Capture the cell that displays the provided text and extract its (X, Y) central coordinate. 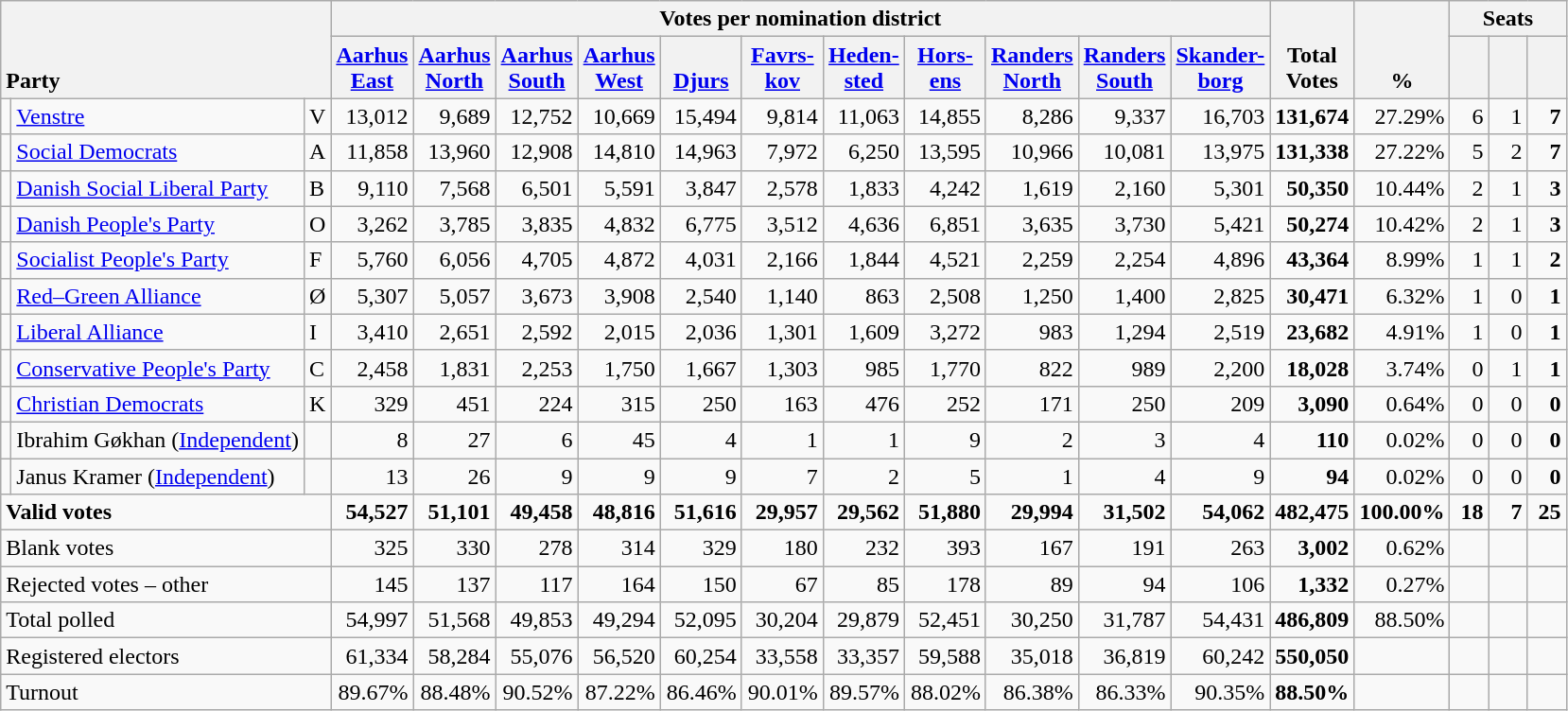
C (317, 368)
Danish Social Liberal Party (158, 188)
5,760 (373, 260)
2,578 (782, 188)
Aarhus West (618, 68)
49,458 (537, 512)
13,960 (454, 152)
3,090 (1313, 404)
314 (618, 548)
2,036 (701, 332)
50,274 (1313, 224)
54,997 (373, 620)
9,689 (454, 116)
14,855 (945, 116)
54,062 (1220, 512)
14,810 (618, 152)
27.29% (1402, 116)
59,588 (945, 656)
45 (618, 440)
1,400 (1124, 296)
Venstre (158, 116)
10.44% (1402, 188)
0.62% (1402, 548)
263 (1220, 548)
89.57% (863, 692)
5,307 (373, 296)
3,835 (537, 224)
482,475 (1313, 512)
1,303 (782, 368)
Ø (317, 296)
Hors- ens (945, 68)
167 (1032, 548)
33,558 (782, 656)
10,081 (1124, 152)
51,880 (945, 512)
Janus Kramer (Independent) (158, 476)
2,253 (537, 368)
2,015 (618, 332)
33,357 (863, 656)
13,595 (945, 152)
16,703 (1220, 116)
30,471 (1313, 296)
43,364 (1313, 260)
90.52% (537, 692)
1,301 (782, 332)
Skander- borg (1220, 68)
8 (373, 440)
2,254 (1124, 260)
13 (373, 476)
Christian Democrats (158, 404)
86.46% (701, 692)
9,337 (1124, 116)
Total polled (166, 620)
1,667 (701, 368)
7,972 (782, 152)
8.99% (1402, 260)
12,752 (537, 116)
1,332 (1313, 584)
23,682 (1313, 332)
Heden- sted (863, 68)
56,520 (618, 656)
13,012 (373, 116)
27.22% (1402, 152)
85 (863, 584)
178 (945, 584)
36,819 (1124, 656)
6.32% (1402, 296)
3,410 (373, 332)
1,750 (618, 368)
2,592 (537, 332)
4.91% (1402, 332)
3,635 (1032, 224)
2,651 (454, 332)
88.48% (454, 692)
9,814 (782, 116)
989 (1124, 368)
49,853 (537, 620)
209 (1220, 404)
100.00% (1402, 512)
29,562 (863, 512)
Aarhus North (454, 68)
54,527 (373, 512)
106 (1220, 584)
14,963 (701, 152)
58,284 (454, 656)
55,076 (537, 656)
Danish People's Party (158, 224)
0.27% (1402, 584)
67 (782, 584)
35,018 (1032, 656)
86.33% (1124, 692)
86.38% (1032, 692)
252 (945, 404)
Turnout (166, 692)
451 (454, 404)
5,057 (454, 296)
2,519 (1220, 332)
131,338 (1313, 152)
87.22% (618, 692)
Djurs (701, 68)
2,825 (1220, 296)
90.01% (782, 692)
52,451 (945, 620)
2,259 (1032, 260)
131,674 (1313, 116)
863 (863, 296)
Ibrahim Gøkhan (Independent) (158, 440)
117 (537, 584)
137 (454, 584)
3,847 (701, 188)
9,110 (373, 188)
48,816 (618, 512)
2,458 (373, 368)
1,609 (863, 332)
51,616 (701, 512)
486,809 (1313, 620)
Blank votes (166, 548)
Randers South (1124, 68)
1,831 (454, 368)
10,966 (1032, 152)
330 (454, 548)
315 (618, 404)
1,770 (945, 368)
90.35% (1220, 692)
50,350 (1313, 188)
Valid votes (166, 512)
4,896 (1220, 260)
3,785 (454, 224)
164 (618, 584)
Social Democrats (158, 152)
Liberal Alliance (158, 332)
5,591 (618, 188)
Aarhus South (537, 68)
4,832 (618, 224)
54,431 (1220, 620)
325 (373, 548)
1,250 (1032, 296)
145 (373, 584)
224 (537, 404)
4,636 (863, 224)
1,140 (782, 296)
18 (1470, 512)
110 (1313, 440)
4,242 (945, 188)
60,254 (701, 656)
89 (1032, 584)
1,294 (1124, 332)
K (317, 404)
31,502 (1124, 512)
1,619 (1032, 188)
29,994 (1032, 512)
13,975 (1220, 152)
6,250 (863, 152)
Favrs- kov (782, 68)
163 (782, 404)
6,851 (945, 224)
6,501 (537, 188)
18,028 (1313, 368)
822 (1032, 368)
11,063 (863, 116)
31,787 (1124, 620)
52,095 (701, 620)
8,286 (1032, 116)
89.67% (373, 692)
15,494 (701, 116)
Seats (1507, 19)
2,508 (945, 296)
Socialist People's Party (158, 260)
Red–Green Alliance (158, 296)
150 (701, 584)
4,872 (618, 260)
5,421 (1220, 224)
30,204 (782, 620)
61,334 (373, 656)
3.74% (1402, 368)
6,056 (454, 260)
476 (863, 404)
29,879 (863, 620)
60,242 (1220, 656)
Votes per nomination district (800, 19)
I (317, 332)
Aarhus East (373, 68)
51,101 (454, 512)
1,844 (863, 260)
25 (1547, 512)
3,272 (945, 332)
12,908 (537, 152)
27 (454, 440)
11,858 (373, 152)
49,294 (618, 620)
2,166 (782, 260)
393 (945, 548)
A (317, 152)
0.64% (1402, 404)
Rejected votes – other (166, 584)
Total Votes (1313, 49)
10,669 (618, 116)
Registered electors (166, 656)
550,050 (1313, 656)
O (317, 224)
5,301 (1220, 188)
278 (537, 548)
191 (1124, 548)
4,705 (537, 260)
3,262 (373, 224)
232 (863, 548)
7,568 (454, 188)
Party (166, 49)
26 (454, 476)
3,673 (537, 296)
3,730 (1124, 224)
985 (863, 368)
180 (782, 548)
10.42% (1402, 224)
4,031 (701, 260)
1,833 (863, 188)
29,957 (782, 512)
Conservative People's Party (158, 368)
6,775 (701, 224)
F (317, 260)
B (317, 188)
2,160 (1124, 188)
2,540 (701, 296)
2,200 (1220, 368)
4,521 (945, 260)
983 (1032, 332)
88.02% (945, 692)
30,250 (1032, 620)
3,908 (618, 296)
3,512 (782, 224)
% (1402, 49)
51,568 (454, 620)
V (317, 116)
3,002 (1313, 548)
Randers North (1032, 68)
171 (1032, 404)
